Provide the [X, Y] coordinate of the cell's center where the given text is located.  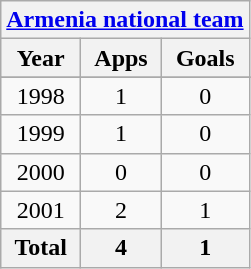
Goals [205, 58]
1999 [41, 134]
2000 [41, 172]
2001 [41, 210]
Apps [122, 58]
2 [122, 210]
Year [41, 58]
Armenia national team [125, 20]
1998 [41, 96]
Total [41, 248]
4 [122, 248]
